Determine the (X, Y) coordinate at the center of the cell enclosing the given text.  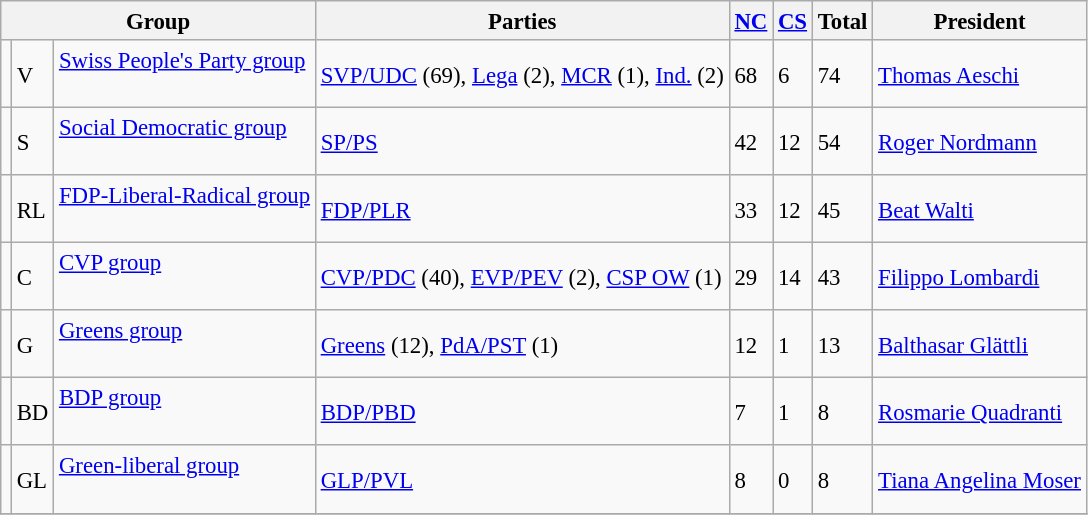
45 (842, 209)
Greens (12), PdA/PST (1) (522, 344)
7 (751, 412)
FDP-Liberal-Radical group (185, 209)
Tiana Angelina Moser (980, 480)
Social Democratic group (185, 142)
42 (751, 142)
14 (793, 277)
43 (842, 277)
Thomas Aeschi (980, 74)
NC (751, 20)
V (32, 74)
68 (751, 74)
President (980, 20)
54 (842, 142)
GLP/PVL (522, 480)
Balthasar Glättli (980, 344)
BDP/PBD (522, 412)
Parties (522, 20)
G (32, 344)
C (32, 277)
Filippo Lombardi (980, 277)
Rosmarie Quadranti (980, 412)
SP/PS (522, 142)
Group (158, 20)
33 (751, 209)
6 (793, 74)
CS (793, 20)
SVP/UDC (69), Lega (2), MCR (1), Ind. (2) (522, 74)
Total (842, 20)
GL (32, 480)
BDP group (185, 412)
S (32, 142)
13 (842, 344)
74 (842, 74)
Green-liberal group (185, 480)
FDP/PLR (522, 209)
BD (32, 412)
RL (32, 209)
Greens group (185, 344)
CVP group (185, 277)
0 (793, 480)
Roger Nordmann (980, 142)
29 (751, 277)
Beat Walti (980, 209)
CVP/PDC (40), EVP/PEV (2), CSP OW (1) (522, 277)
Swiss People's Party group (185, 74)
